Search for the cell housing the specified text and yield its [X, Y] center coordinate. 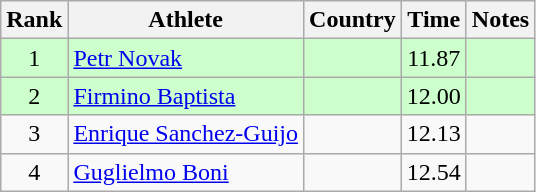
11.87 [434, 58]
Athlete [186, 20]
Country [353, 20]
Firmino Baptista [186, 96]
12.54 [434, 172]
12.00 [434, 96]
Guglielmo Boni [186, 172]
Notes [500, 20]
4 [34, 172]
3 [34, 134]
Time [434, 20]
Petr Novak [186, 58]
Rank [34, 20]
Enrique Sanchez-Guijo [186, 134]
1 [34, 58]
2 [34, 96]
12.13 [434, 134]
